Extract the (X, Y) coordinate from the center of the cell holding the provided text.  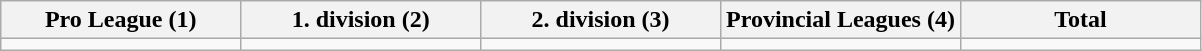
1. division (2) (361, 20)
Pro League (1) (121, 20)
2. division (3) (601, 20)
Total (1080, 20)
Provincial Leagues (4) (841, 20)
